From the cell containing the given text, extract its center point as [X, Y] coordinate. 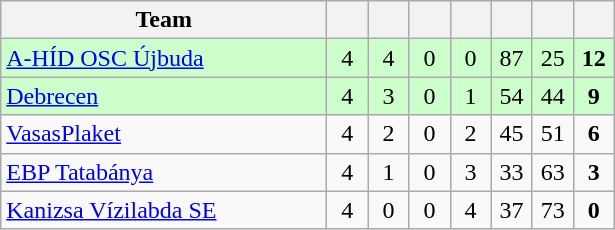
33 [512, 172]
Kanizsa Vízilabda SE [164, 210]
6 [594, 134]
45 [512, 134]
A-HÍD OSC Újbuda [164, 58]
Debrecen [164, 96]
EBP Tatabánya [164, 172]
Team [164, 20]
25 [552, 58]
63 [552, 172]
73 [552, 210]
12 [594, 58]
9 [594, 96]
37 [512, 210]
87 [512, 58]
44 [552, 96]
54 [512, 96]
VasasPlaket [164, 134]
51 [552, 134]
